Return the (x, y) coordinate for the center point of the cell that contains the specified text.  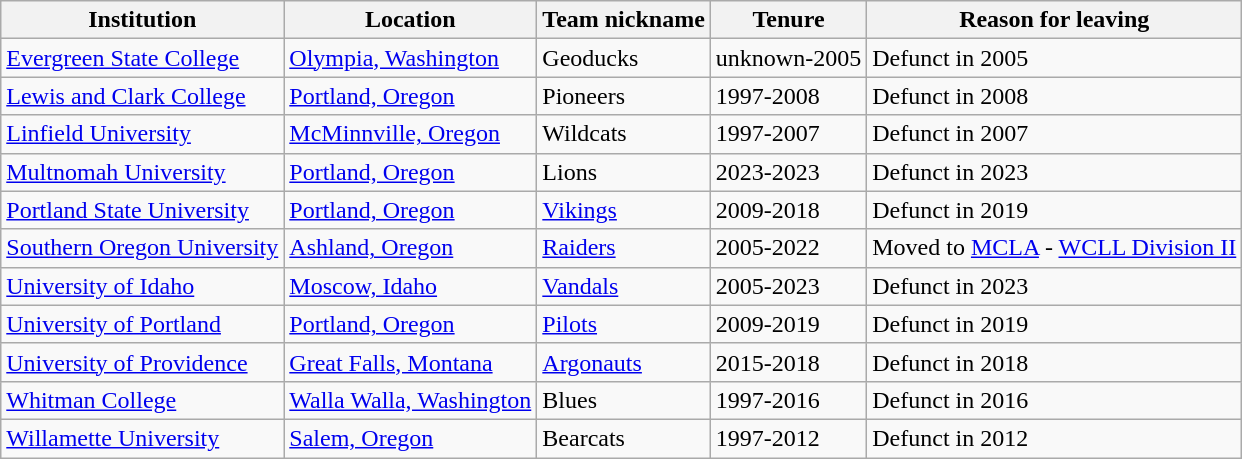
Vikings (624, 210)
Great Falls, Montana (410, 362)
Walla Walla, Washington (410, 400)
Defunct in 2008 (1054, 96)
1997-2016 (788, 400)
Wildcats (624, 134)
2015-2018 (788, 362)
Southern Oregon University (142, 248)
Defunct in 2007 (1054, 134)
Salem, Oregon (410, 438)
Willamette University (142, 438)
1997-2012 (788, 438)
unknown-2005 (788, 58)
2005-2022 (788, 248)
Location (410, 20)
Tenure (788, 20)
Evergreen State College (142, 58)
Defunct in 2005 (1054, 58)
1997-2008 (788, 96)
Lewis and Clark College (142, 96)
Team nickname (624, 20)
Defunct in 2018 (1054, 362)
Moscow, Idaho (410, 286)
Multnomah University (142, 172)
Defunct in 2016 (1054, 400)
Ashland, Oregon (410, 248)
Moved to MCLA - WCLL Division II (1054, 248)
Vandals (624, 286)
McMinnville, Oregon (410, 134)
Geoducks (624, 58)
Institution (142, 20)
University of Providence (142, 362)
University of Idaho (142, 286)
Defunct in 2012 (1054, 438)
Pilots (624, 324)
Portland State University (142, 210)
Blues (624, 400)
1997-2007 (788, 134)
Argonauts (624, 362)
2005-2023 (788, 286)
2023-2023 (788, 172)
2009-2019 (788, 324)
2009-2018 (788, 210)
Pioneers (624, 96)
Olympia, Washington (410, 58)
University of Portland (142, 324)
Lions (624, 172)
Bearcats (624, 438)
Whitman College (142, 400)
Reason for leaving (1054, 20)
Raiders (624, 248)
Linfield University (142, 134)
